Capture the cell that displays the provided text and extract its (X, Y) central coordinate. 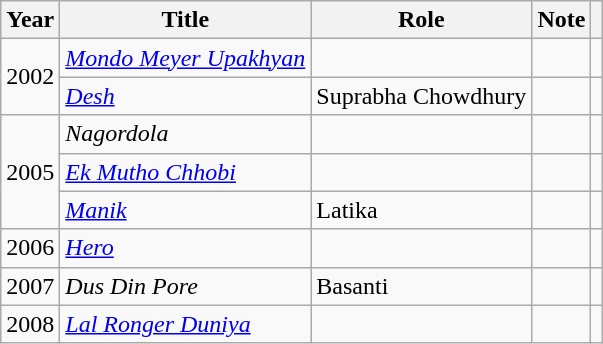
Lal Ronger Duniya (186, 324)
2005 (30, 172)
2006 (30, 248)
Nagordola (186, 134)
2007 (30, 286)
Basanti (422, 286)
Title (186, 20)
Note (562, 20)
Manik (186, 210)
2002 (30, 77)
Dus Din Pore (186, 286)
Role (422, 20)
Hero (186, 248)
Desh (186, 96)
Suprabha Chowdhury (422, 96)
Latika (422, 210)
2008 (30, 324)
Year (30, 20)
Ek Mutho Chhobi (186, 172)
Mondo Meyer Upakhyan (186, 58)
